Find where the given text appears and provide that cell's center as (x, y) coordinate. 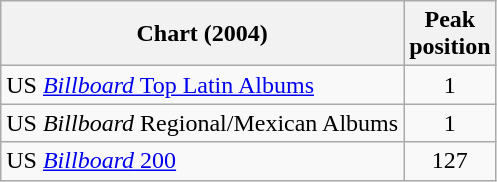
Peakposition (450, 34)
US Billboard 200 (202, 161)
127 (450, 161)
US Billboard Top Latin Albums (202, 85)
Chart (2004) (202, 34)
US Billboard Regional/Mexican Albums (202, 123)
